Pinpoint the cell where the given text exists, returning its [X, Y] midpoint coordinate. 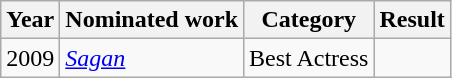
Nominated work [152, 20]
Year [30, 20]
Sagan [152, 58]
2009 [30, 58]
Result [412, 20]
Best Actress [309, 58]
Category [309, 20]
